Output the (X, Y) coordinate of the center of the cell containing the given text.  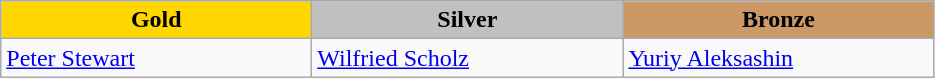
Peter Stewart (156, 58)
Wilfried Scholz (468, 58)
Yuriy Aleksashin (778, 58)
Silver (468, 20)
Bronze (778, 20)
Gold (156, 20)
